For the text-containing cell, return its midpoint in [X, Y] coordinate format. 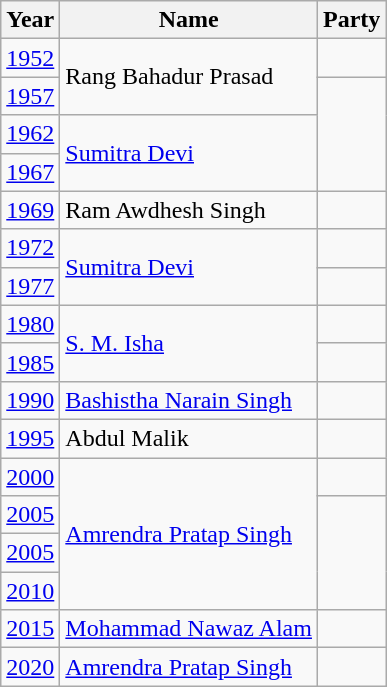
1957 [30, 96]
1980 [30, 324]
Rang Bahadur Prasad [189, 77]
1952 [30, 58]
Bashistha Narain Singh [189, 400]
1972 [30, 248]
1969 [30, 210]
S. M. Isha [189, 343]
1985 [30, 362]
2015 [30, 629]
1967 [30, 172]
Name [189, 20]
Ram Awdhesh Singh [189, 210]
1962 [30, 134]
2000 [30, 477]
Mohammad Nawaz Alam [189, 629]
Abdul Malik [189, 438]
Party [351, 20]
2020 [30, 667]
1990 [30, 400]
Year [30, 20]
1977 [30, 286]
2010 [30, 591]
1995 [30, 438]
